From the cell containing the given text, extract its center point as (X, Y) coordinate. 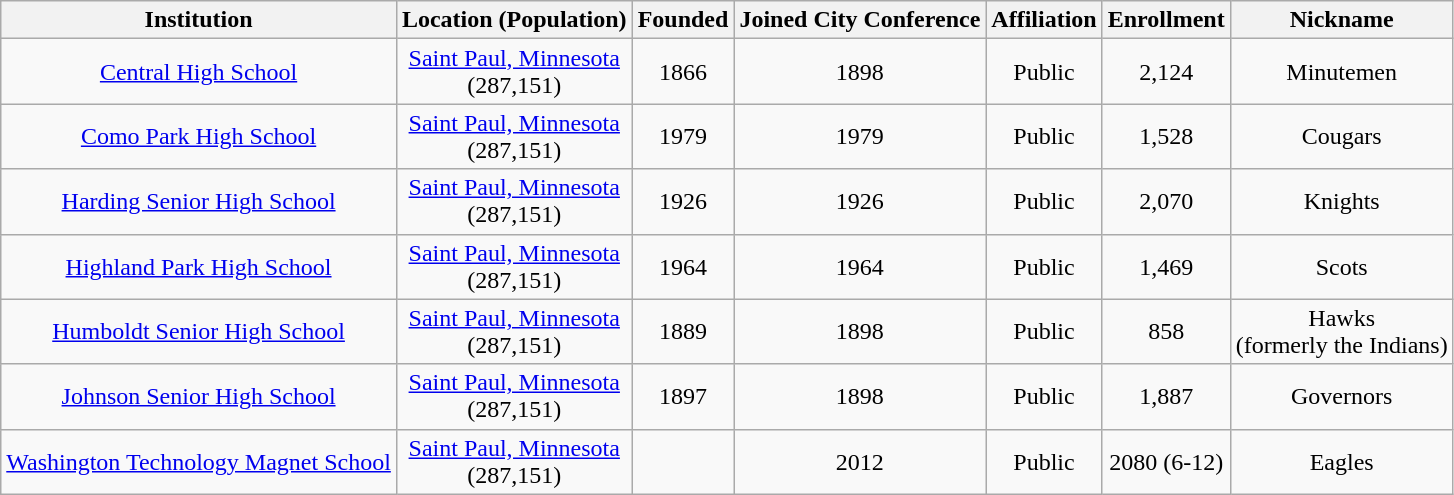
1,887 (1166, 396)
1,469 (1166, 266)
Founded (683, 20)
Cougars (1342, 136)
Knights (1342, 202)
1,528 (1166, 136)
Nickname (1342, 20)
Harding Senior High School (199, 202)
1866 (683, 72)
858 (1166, 332)
Eagles (1342, 462)
2012 (860, 462)
Highland Park High School (199, 266)
Location (Population) (514, 20)
1897 (683, 396)
Governors (1342, 396)
2,124 (1166, 72)
Central High School (199, 72)
Humboldt Senior High School (199, 332)
2080 (6-12) (1166, 462)
Johnson Senior High School (199, 396)
Hawks (formerly the Indians) (1342, 332)
Affiliation (1044, 20)
Minutemen (1342, 72)
Enrollment (1166, 20)
Joined City Conference (860, 20)
Institution (199, 20)
Washington Technology Magnet School (199, 462)
2,070 (1166, 202)
Como Park High School (199, 136)
1889 (683, 332)
Scots (1342, 266)
